Identify which cell holds the provided text, then report its [X, Y] central coordinate. 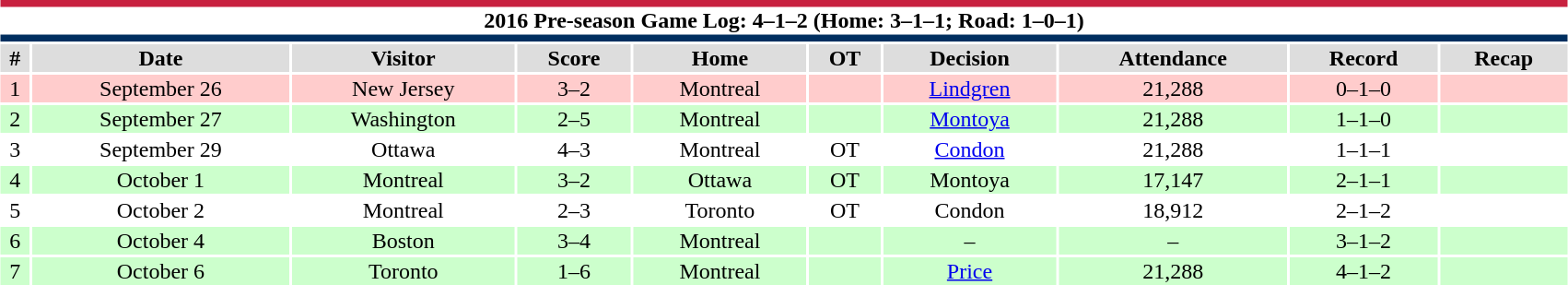
1–1–1 [1363, 149]
3–1–2 [1363, 241]
0–1–0 [1363, 89]
September 29 [160, 149]
3–4 [573, 241]
Attendance [1173, 58]
2 [15, 119]
Visitor [404, 58]
October 1 [160, 180]
2016 Pre-season Game Log: 4–1–2 (Home: 3–1–1; Road: 1–0–1) [784, 20]
Recap [1504, 58]
Home [720, 58]
Washington [404, 119]
Score [573, 58]
3 [15, 149]
4 [15, 180]
Decision [969, 58]
5 [15, 210]
Lindgren [969, 89]
October 2 [160, 210]
6 [15, 241]
September 27 [160, 119]
7 [15, 271]
4–3 [573, 149]
18,912 [1173, 210]
# [15, 58]
1–6 [573, 271]
1 [15, 89]
October 6 [160, 271]
Record [1363, 58]
Boston [404, 241]
October 4 [160, 241]
2–1–2 [1363, 210]
Price [969, 271]
September 26 [160, 89]
Date [160, 58]
1–1–0 [1363, 119]
2–5 [573, 119]
2–3 [573, 210]
17,147 [1173, 180]
New Jersey [404, 89]
4–1–2 [1363, 271]
2–1–1 [1363, 180]
